From the cell containing the given text, extract its center point as (x, y) coordinate. 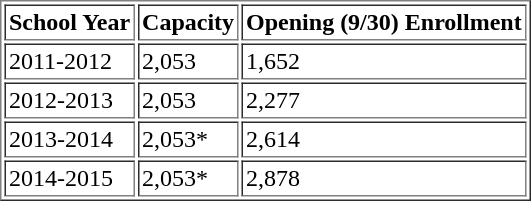
Opening (9/30) Enrollment (384, 22)
School Year (69, 22)
1,652 (384, 62)
2011-2012 (69, 62)
2012-2013 (69, 100)
Capacity (188, 22)
2,614 (384, 140)
2013-2014 (69, 140)
2014-2015 (69, 178)
2,878 (384, 178)
2,277 (384, 100)
